For the text-containing cell, return its midpoint in [x, y] coordinate format. 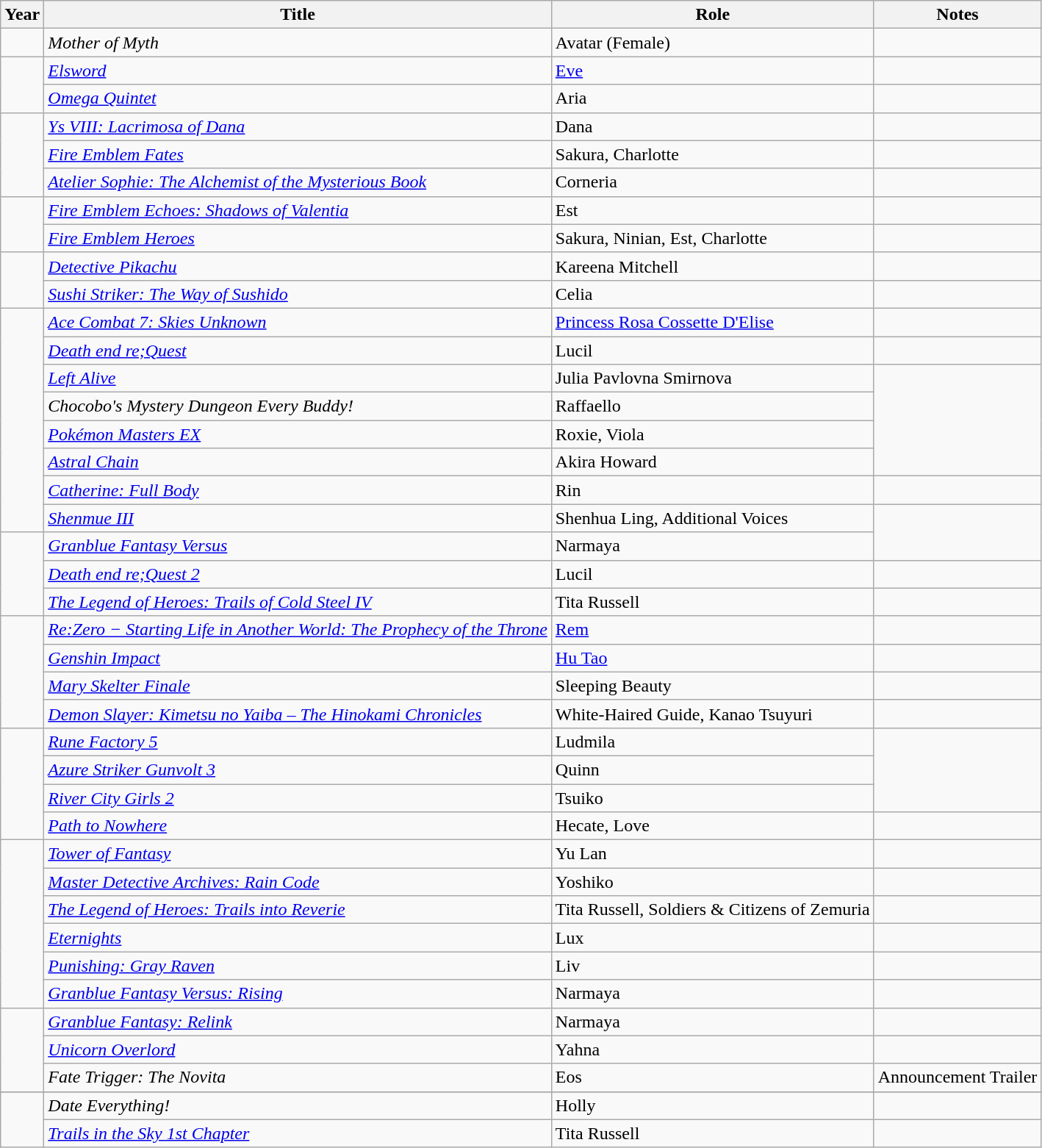
Genshin Impact [298, 658]
Tower of Fantasy [298, 854]
Sakura, Charlotte [713, 154]
Role [713, 15]
River City Girls 2 [298, 797]
Dana [713, 126]
Est [713, 210]
Astral Chain [298, 462]
Rin [713, 490]
Akira Howard [713, 462]
Julia Pavlovna Smirnova [713, 379]
Death end re;Quest 2 [298, 574]
Roxie, Viola [713, 434]
Kareena Mitchell [713, 266]
Tsuiko [713, 797]
Announcement Trailer [957, 1077]
Punishing: Gray Raven [298, 966]
The Legend of Heroes: Trails of Cold Steel IV [298, 602]
Date Everything! [298, 1105]
Title [298, 15]
Mary Skelter Finale [298, 686]
Ys VIII: Lacrimosa of Dana [298, 126]
Corneria [713, 182]
Rune Factory 5 [298, 742]
Yahna [713, 1050]
Fire Emblem Fates [298, 154]
Rem [713, 630]
Path to Nowhere [298, 826]
Granblue Fantasy Versus: Rising [298, 994]
Fate Trigger: The Novita [298, 1077]
Sleeping Beauty [713, 686]
Pokémon Masters EX [298, 434]
Avatar (Female) [713, 43]
Chocobo's Mystery Dungeon Every Buddy! [298, 406]
Omega Quintet [298, 98]
Master Detective Archives: Rain Code [298, 882]
Tita Russell, Soldiers & Citizens of Zemuria [713, 910]
Eternights [298, 938]
Granblue Fantasy Versus [298, 546]
White-Haired Guide, Kanao Tsuyuri [713, 714]
Year [22, 15]
Ace Combat 7: Skies Unknown [298, 322]
Fire Emblem Heroes [298, 238]
Hecate, Love [713, 826]
Shenmue III [298, 518]
Detective Pikachu [298, 266]
The Legend of Heroes: Trails into Reverie [298, 910]
Yu Lan [713, 854]
Fire Emblem Echoes: Shadows of Valentia [298, 210]
Holly [713, 1105]
Elsword [298, 71]
Celia [713, 294]
Raffaello [713, 406]
Hu Tao [713, 658]
Granblue Fantasy: Relink [298, 1022]
Ludmila [713, 742]
Re:Zero − Starting Life in Another World: The Prophecy of the Throne [298, 630]
Shenhua Ling, Additional Voices [713, 518]
Sushi Striker: The Way of Sushido [298, 294]
Liv [713, 966]
Mother of Myth [298, 43]
Lux [713, 938]
Sakura, Ninian, Est, Charlotte [713, 238]
Notes [957, 15]
Azure Striker Gunvolt 3 [298, 769]
Catherine: Full Body [298, 490]
Demon Slayer: Kimetsu no Yaiba – The Hinokami Chronicles [298, 714]
Princess Rosa Cossette D'Elise [713, 322]
Trails in the Sky 1st Chapter [298, 1133]
Eos [713, 1077]
Atelier Sophie: The Alchemist of the Mysterious Book [298, 182]
Unicorn Overlord [298, 1050]
Death end re;Quest [298, 351]
Eve [713, 71]
Quinn [713, 769]
Yoshiko [713, 882]
Aria [713, 98]
Left Alive [298, 379]
